Search for the cell housing the specified text and yield its (x, y) center coordinate. 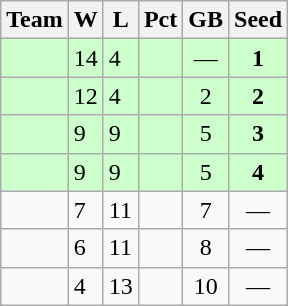
W (86, 20)
L (120, 20)
3 (258, 134)
14 (86, 58)
10 (206, 286)
GB (206, 20)
Pct (160, 20)
Seed (258, 20)
13 (120, 286)
12 (86, 96)
Team (35, 20)
6 (86, 248)
8 (206, 248)
1 (258, 58)
